Return the [x, y] coordinate for the center point of the cell that contains the specified text.  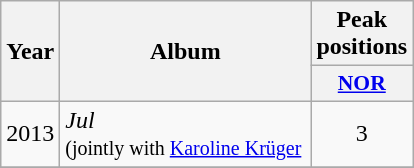
Year [30, 52]
2013 [30, 134]
NOR [362, 84]
3 [362, 134]
Jul(jointly with Karoline Krüger [186, 134]
Peak positions [362, 34]
Album [186, 52]
